From the cell containing the given text, extract its center point as (x, y) coordinate. 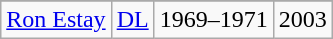
2003 (302, 20)
DL (132, 20)
Ron Estay (56, 20)
1969–1971 (214, 20)
